Detect which cell encompasses the target text, then output its (x, y) center coordinate. 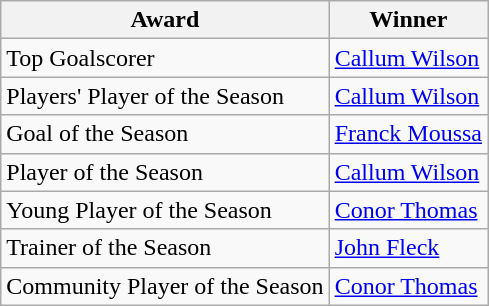
Franck Moussa (408, 134)
Award (165, 20)
Winner (408, 20)
Goal of the Season (165, 134)
Young Player of the Season (165, 210)
Players' Player of the Season (165, 96)
Trainer of the Season (165, 248)
Top Goalscorer (165, 58)
Community Player of the Season (165, 286)
John Fleck (408, 248)
Player of the Season (165, 172)
